From the cell containing the given text, extract its center point as (X, Y) coordinate. 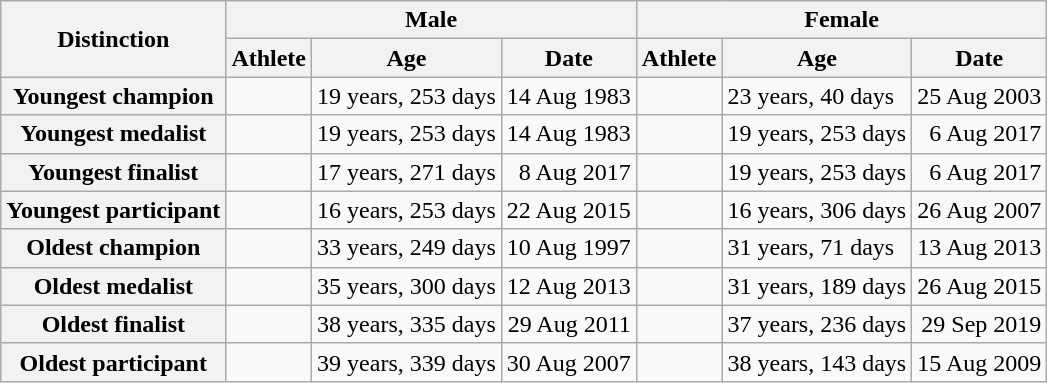
33 years, 249 days (407, 248)
Distinction (114, 39)
29 Aug 2011 (568, 324)
35 years, 300 days (407, 286)
Youngest champion (114, 96)
25 Aug 2003 (980, 96)
22 Aug 2015 (568, 210)
Youngest participant (114, 210)
16 years, 253 days (407, 210)
13 Aug 2013 (980, 248)
16 years, 306 days (817, 210)
37 years, 236 days (817, 324)
8 Aug 2017 (568, 172)
29 Sep 2019 (980, 324)
Male (431, 20)
10 Aug 1997 (568, 248)
23 years, 40 days (817, 96)
26 Aug 2015 (980, 286)
Oldest participant (114, 362)
39 years, 339 days (407, 362)
17 years, 271 days (407, 172)
26 Aug 2007 (980, 210)
Female (841, 20)
Youngest finalist (114, 172)
31 years, 71 days (817, 248)
38 years, 143 days (817, 362)
Oldest champion (114, 248)
Oldest finalist (114, 324)
Oldest medalist (114, 286)
15 Aug 2009 (980, 362)
30 Aug 2007 (568, 362)
38 years, 335 days (407, 324)
12 Aug 2013 (568, 286)
31 years, 189 days (817, 286)
Youngest medalist (114, 134)
